From the cell containing the given text, extract its center point as [X, Y] coordinate. 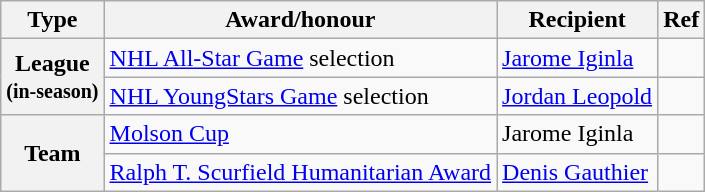
Type [52, 20]
Team [52, 153]
NHL All-Star Game selection [300, 58]
Jordan Leopold [578, 96]
NHL YoungStars Game selection [300, 96]
Molson Cup [300, 134]
Denis Gauthier [578, 172]
League(in-season) [52, 77]
Recipient [578, 20]
Ref [682, 20]
Award/honour [300, 20]
Ralph T. Scurfield Humanitarian Award [300, 172]
